Pinpoint the cell where the given text exists, returning its (x, y) midpoint coordinate. 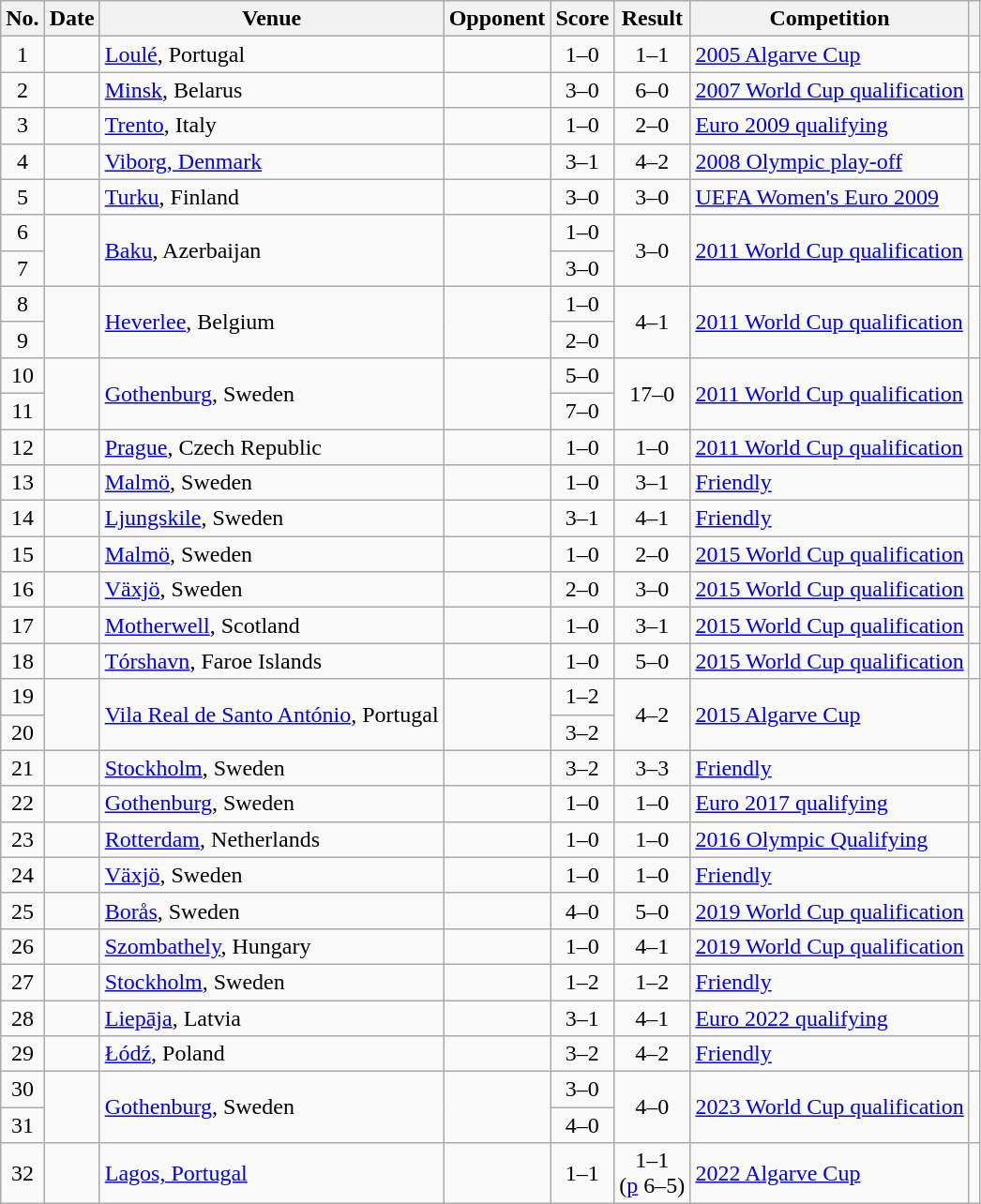
9 (23, 339)
10 (23, 375)
Venue (272, 19)
Prague, Czech Republic (272, 447)
6 (23, 233)
7 (23, 268)
19 (23, 697)
32 (23, 1174)
UEFA Women's Euro 2009 (829, 197)
Minsk, Belarus (272, 90)
Score (582, 19)
16 (23, 590)
Borås, Sweden (272, 911)
1 (23, 54)
Rotterdam, Netherlands (272, 839)
17 (23, 625)
Turku, Finland (272, 197)
2007 World Cup qualification (829, 90)
Opponent (497, 19)
No. (23, 19)
14 (23, 519)
31 (23, 1125)
Competition (829, 19)
Euro 2009 qualifying (829, 126)
29 (23, 1054)
Heverlee, Belgium (272, 322)
2 (23, 90)
2005 Algarve Cup (829, 54)
Łódź, Poland (272, 1054)
Vila Real de Santo António, Portugal (272, 715)
13 (23, 483)
2022 Algarve Cup (829, 1174)
Ljungskile, Sweden (272, 519)
Lagos, Portugal (272, 1174)
6–0 (653, 90)
Viborg, Denmark (272, 161)
3–3 (653, 768)
30 (23, 1090)
11 (23, 411)
15 (23, 554)
Szombathely, Hungary (272, 946)
2016 Olympic Qualifying (829, 839)
3 (23, 126)
Baku, Azerbaijan (272, 250)
18 (23, 661)
2008 Olympic play-off (829, 161)
Date (71, 19)
26 (23, 946)
Euro 2022 qualifying (829, 1017)
5 (23, 197)
20 (23, 732)
21 (23, 768)
Euro 2017 qualifying (829, 804)
28 (23, 1017)
24 (23, 875)
Tórshavn, Faroe Islands (272, 661)
2015 Algarve Cup (829, 715)
Loulé, Portugal (272, 54)
1–1(p 6–5) (653, 1174)
25 (23, 911)
17–0 (653, 393)
2023 World Cup qualification (829, 1107)
Result (653, 19)
12 (23, 447)
Trento, Italy (272, 126)
22 (23, 804)
7–0 (582, 411)
Motherwell, Scotland (272, 625)
23 (23, 839)
4 (23, 161)
27 (23, 982)
Liepāja, Latvia (272, 1017)
8 (23, 304)
